For the text-containing cell, return its midpoint in [x, y] coordinate format. 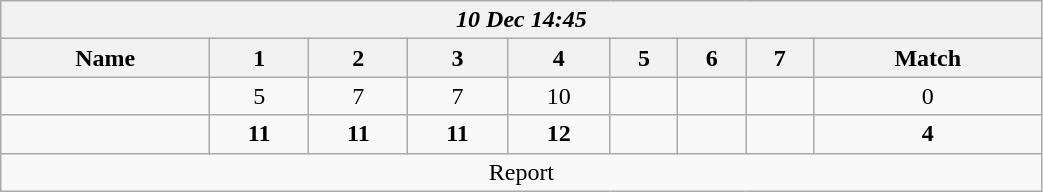
10 [558, 96]
Report [522, 172]
3 [458, 58]
12 [558, 134]
10 Dec 14:45 [522, 20]
6 [712, 58]
Name [106, 58]
2 [358, 58]
Match [928, 58]
0 [928, 96]
1 [260, 58]
